Identify which cell holds the provided text, then report its (X, Y) central coordinate. 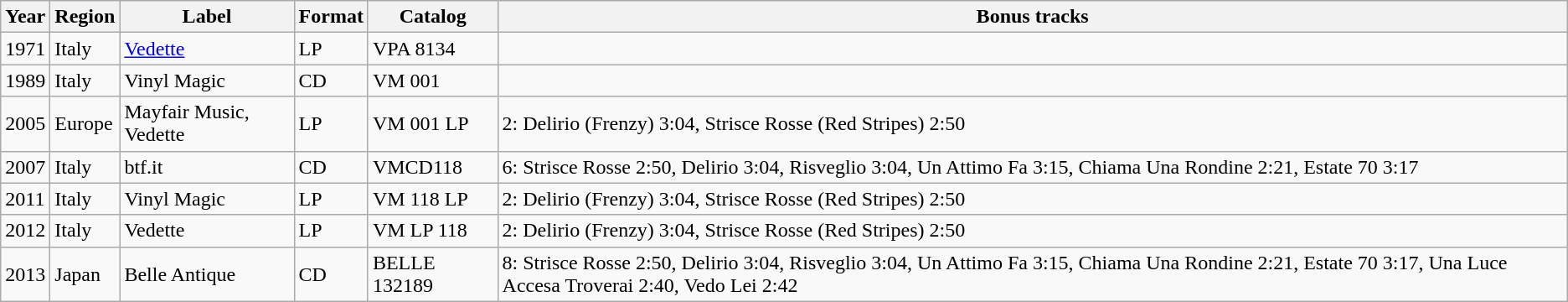
Label (207, 17)
Year (25, 17)
1971 (25, 49)
Belle Antique (207, 273)
VPA 8134 (432, 49)
btf.it (207, 167)
VM 001 (432, 81)
VMCD118 (432, 167)
BELLE 132189 (432, 273)
Europe (85, 124)
Bonus tracks (1032, 17)
2005 (25, 124)
Format (331, 17)
2007 (25, 167)
Japan (85, 273)
2011 (25, 199)
2013 (25, 273)
Region (85, 17)
2012 (25, 231)
VM LP 118 (432, 231)
1989 (25, 81)
6: Strisce Rosse 2:50, Delirio 3:04, Risveglio 3:04, Un Attimo Fa 3:15, Chiama Una Rondine 2:21, Estate 70 3:17 (1032, 167)
Mayfair Music, Vedette (207, 124)
VM 118 LP (432, 199)
VM 001 LP (432, 124)
Catalog (432, 17)
